Provide the (X, Y) coordinate of the cell's center where the given text is located.  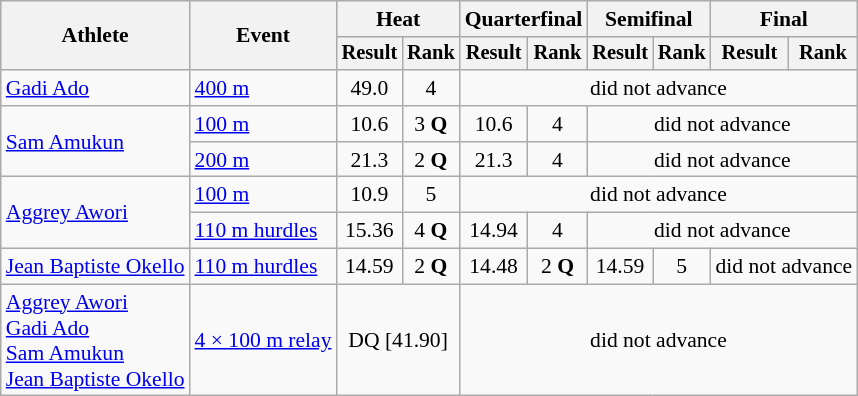
Heat (398, 19)
Aggrey AworiGadi AdoSam AmukunJean Baptiste Okello (96, 340)
10.9 (370, 195)
4 × 100 m relay (264, 340)
200 m (264, 160)
15.36 (370, 231)
4 Q (431, 231)
49.0 (370, 88)
Gadi Ado (96, 88)
Event (264, 36)
400 m (264, 88)
3 Q (431, 124)
Sam Amukun (96, 142)
Final (784, 19)
Semifinal (648, 19)
Aggrey Awori (96, 212)
Quarterfinal (524, 19)
Jean Baptiste Okello (96, 267)
14.48 (494, 267)
14.94 (494, 231)
Athlete (96, 36)
DQ [41.90] (398, 340)
